From the cell containing the given text, extract its center point as (x, y) coordinate. 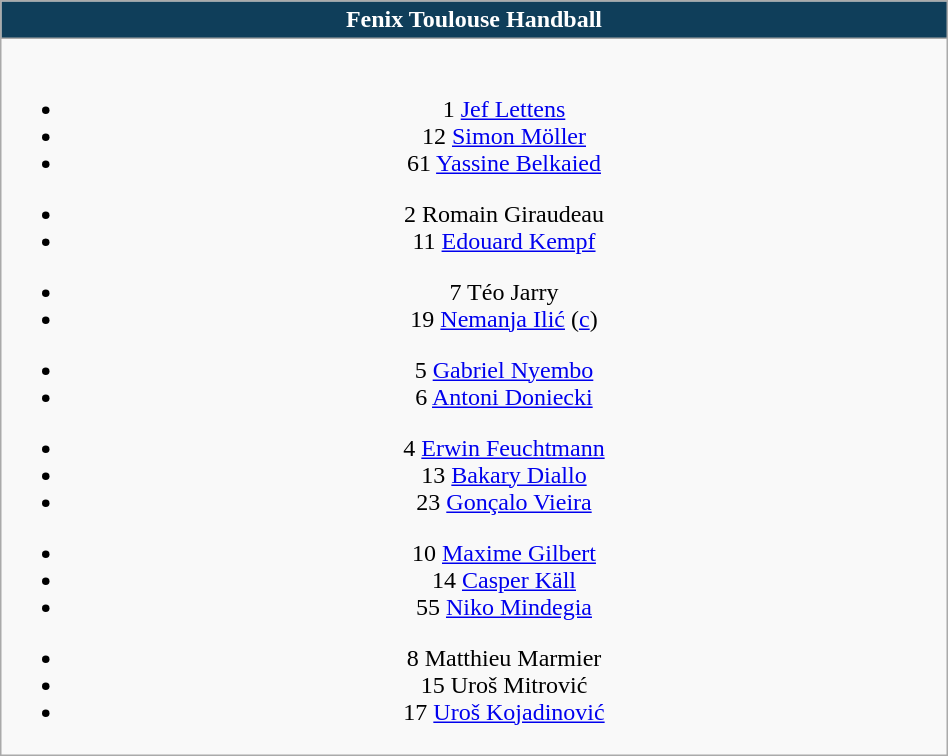
Fenix Toulouse Handball (474, 20)
